Extract the [x, y] coordinate from the center of the cell holding the provided text.  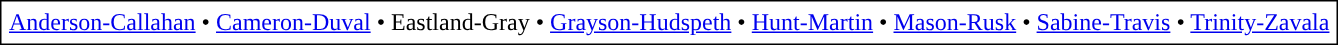
Anderson-Callahan • Cameron-Duval • Eastland-Gray • Grayson-Hudspeth • Hunt-Martin • Mason-Rusk • Sabine-Travis • Trinity-Zavala [670, 23]
